Output the [x, y] coordinate of the center of the cell containing the given text.  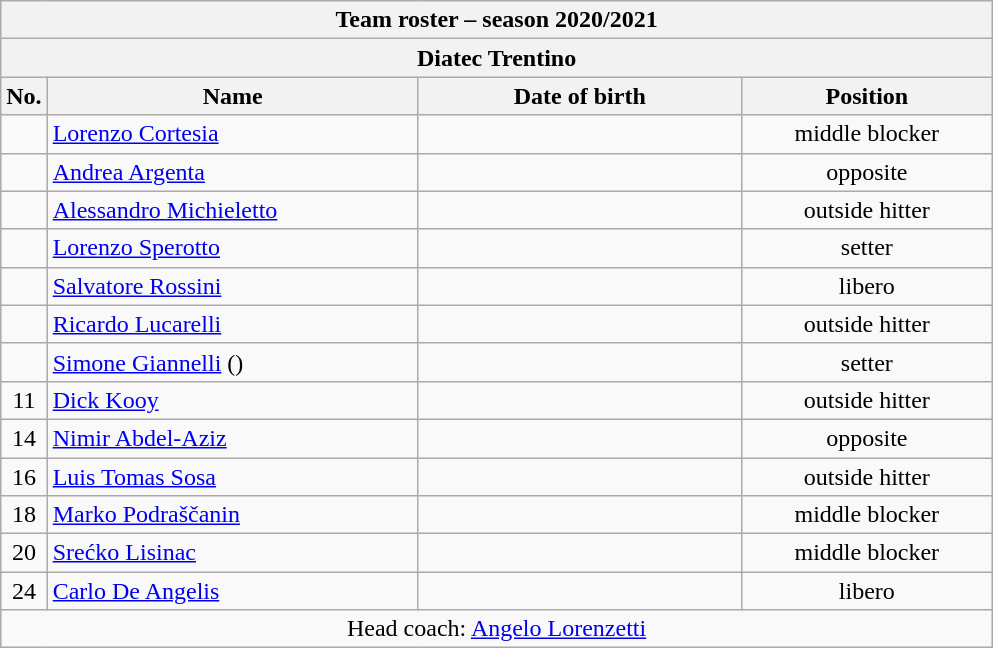
Andrea Argenta [232, 172]
Team roster – season 2020/2021 [497, 20]
11 [24, 400]
Name [232, 96]
Diatec Trentino [497, 58]
Salvatore Rossini [232, 286]
Ricardo Lucarelli [232, 324]
Nimir Abdel-Aziz [232, 438]
Dick Kooy [232, 400]
24 [24, 591]
Alessandro Michieletto [232, 210]
18 [24, 515]
Srećko Lisinac [232, 553]
No. [24, 96]
Lorenzo Cortesia [232, 134]
Date of birth [580, 96]
Luis Tomas Sosa [232, 477]
14 [24, 438]
Simone Giannelli () [232, 362]
20 [24, 553]
Position [866, 96]
16 [24, 477]
Head coach: Angelo Lorenzetti [497, 629]
Carlo De Angelis [232, 591]
Marko Podraščanin [232, 515]
Lorenzo Sperotto [232, 248]
